Return the (x, y) coordinate for the center point of the cell that contains the specified text.  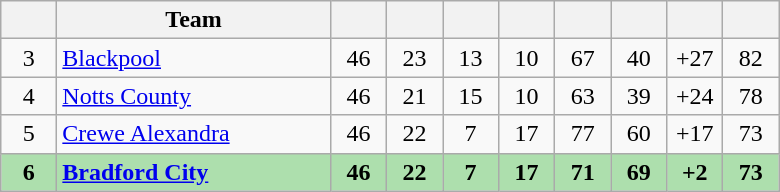
Bradford City (194, 172)
39 (639, 96)
15 (470, 96)
Crewe Alexandra (194, 134)
60 (639, 134)
+2 (695, 172)
21 (414, 96)
3 (29, 58)
71 (583, 172)
67 (583, 58)
13 (470, 58)
23 (414, 58)
5 (29, 134)
77 (583, 134)
69 (639, 172)
6 (29, 172)
Team (194, 20)
82 (751, 58)
40 (639, 58)
+27 (695, 58)
78 (751, 96)
+24 (695, 96)
Notts County (194, 96)
+17 (695, 134)
Blackpool (194, 58)
63 (583, 96)
4 (29, 96)
